Pinpoint the cell where the given text exists, returning its [X, Y] midpoint coordinate. 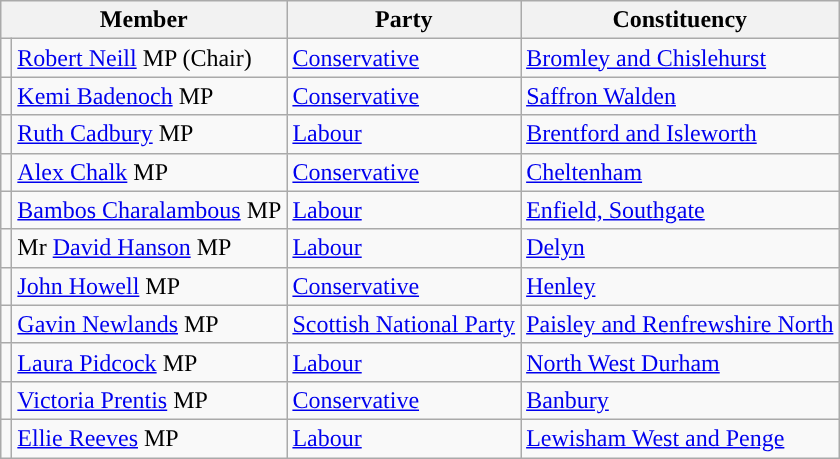
Henley [680, 286]
Party [404, 20]
Scottish National Party [404, 324]
North West Durham [680, 362]
Member [144, 20]
Victoria Prentis MP [150, 400]
Ellie Reeves MP [150, 438]
Constituency [680, 20]
Mr David Hanson MP [150, 248]
Ruth Cadbury MP [150, 134]
Banbury [680, 400]
Lewisham West and Penge [680, 438]
Gavin Newlands MP [150, 324]
John Howell MP [150, 286]
Robert Neill MP (Chair) [150, 58]
Enfield, Southgate [680, 210]
Bambos Charalambous MP [150, 210]
Paisley and Renfrewshire North [680, 324]
Cheltenham [680, 172]
Alex Chalk MP [150, 172]
Saffron Walden [680, 96]
Kemi Badenoch MP [150, 96]
Bromley and Chislehurst [680, 58]
Brentford and Isleworth [680, 134]
Laura Pidcock MP [150, 362]
Delyn [680, 248]
